From the cell containing the given text, extract its center point as [x, y] coordinate. 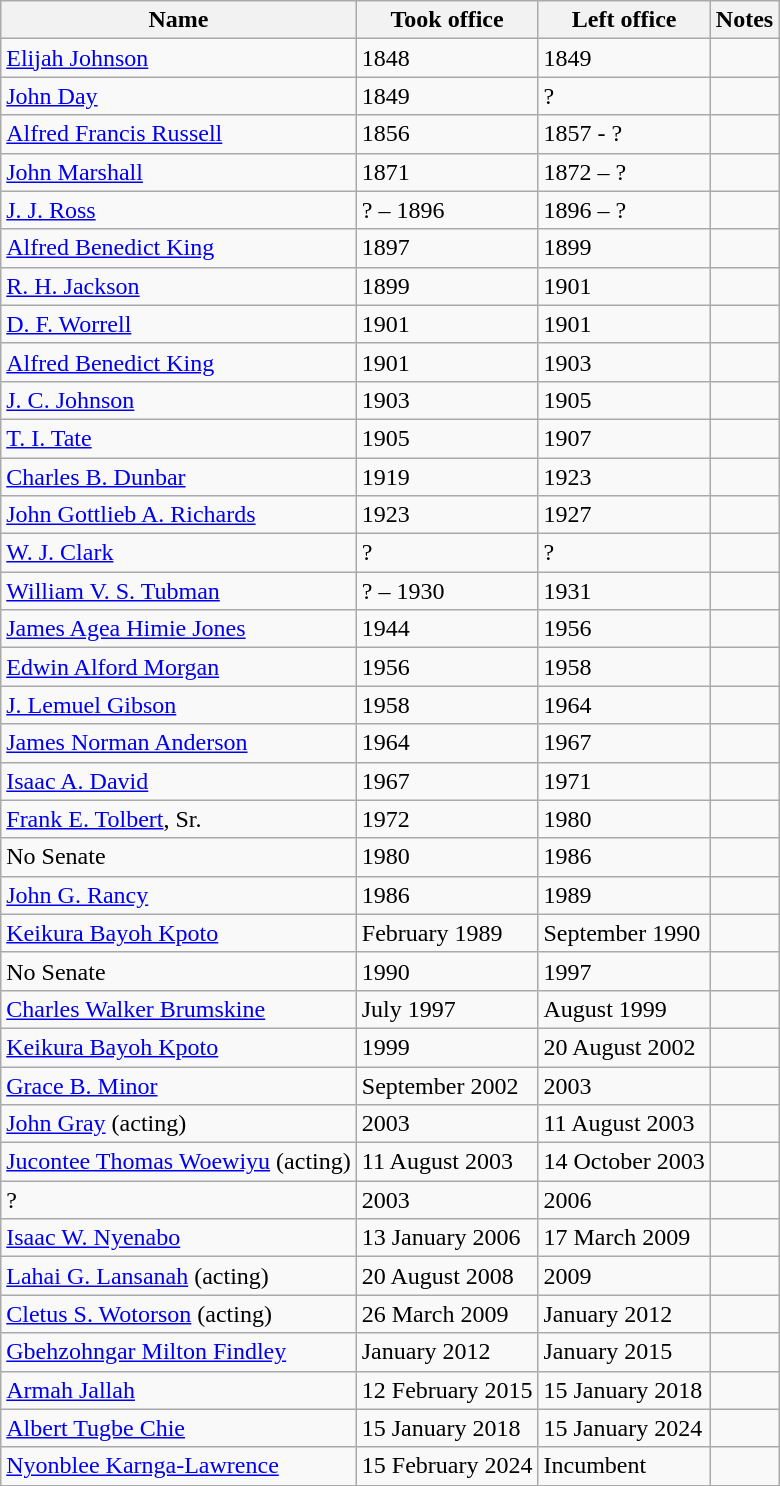
Nyonblee Karnga-Lawrence [179, 1466]
Charles Walker Brumskine [179, 1009]
Armah Jallah [179, 1390]
1897 [447, 248]
26 March 2009 [447, 1314]
2006 [624, 1200]
John Gottlieb A. Richards [179, 515]
James Agea Himie Jones [179, 629]
John Day [179, 96]
James Norman Anderson [179, 743]
1907 [624, 438]
Notes [744, 20]
February 1989 [447, 933]
John G. Rancy [179, 895]
1989 [624, 895]
September 2002 [447, 1085]
? – 1896 [447, 210]
Took office [447, 20]
15 January 2024 [624, 1428]
T. I. Tate [179, 438]
July 1997 [447, 1009]
1944 [447, 629]
William V. S. Tubman [179, 591]
Incumbent [624, 1466]
1997 [624, 971]
J. Lemuel Gibson [179, 705]
J. C. Johnson [179, 400]
1927 [624, 515]
Alfred Francis Russell [179, 134]
1999 [447, 1047]
1872 – ? [624, 172]
January 2015 [624, 1352]
Lahai G. Lansanah (acting) [179, 1276]
Cletus S. Wotorson (acting) [179, 1314]
Frank E. Tolbert, Sr. [179, 819]
Name [179, 20]
1857 - ? [624, 134]
Grace B. Minor [179, 1085]
Isaac W. Nyenabo [179, 1238]
R. H. Jackson [179, 286]
Albert Tugbe Chie [179, 1428]
Isaac A. David [179, 781]
J. J. Ross [179, 210]
Gbehzohngar Milton Findley [179, 1352]
1871 [447, 172]
Edwin Alford Morgan [179, 667]
1856 [447, 134]
1848 [447, 58]
14 October 2003 [624, 1162]
15 February 2024 [447, 1466]
1990 [447, 971]
13 January 2006 [447, 1238]
Jucontee Thomas Woewiyu (acting) [179, 1162]
20 August 2008 [447, 1276]
1971 [624, 781]
12 February 2015 [447, 1390]
W. J. Clark [179, 553]
September 1990 [624, 933]
20 August 2002 [624, 1047]
? – 1930 [447, 591]
D. F. Worrell [179, 324]
1931 [624, 591]
1896 – ? [624, 210]
August 1999 [624, 1009]
1919 [447, 477]
John Gray (acting) [179, 1124]
1972 [447, 819]
Elijah Johnson [179, 58]
Charles B. Dunbar [179, 477]
John Marshall [179, 172]
17 March 2009 [624, 1238]
2009 [624, 1276]
Left office [624, 20]
